Search for the cell housing the specified text and yield its [x, y] center coordinate. 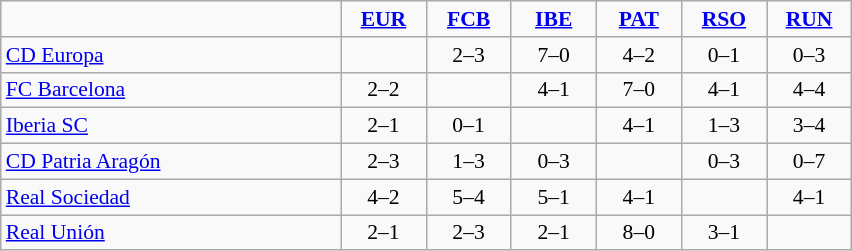
3–4 [808, 126]
Real Unión [171, 233]
RSO [724, 19]
Real Sociedad [171, 197]
CD Europa [171, 55]
FC Barcelona [171, 90]
FCB [468, 19]
PAT [638, 19]
0–7 [808, 162]
IBE [554, 19]
5–1 [554, 197]
8–0 [638, 233]
EUR [384, 19]
4–4 [808, 90]
5–4 [468, 197]
2–2 [384, 90]
Iberia SC [171, 126]
CD Patria Aragón [171, 162]
3–1 [724, 233]
RUN [808, 19]
